Find where the given text appears and provide that cell's center as (X, Y) coordinate. 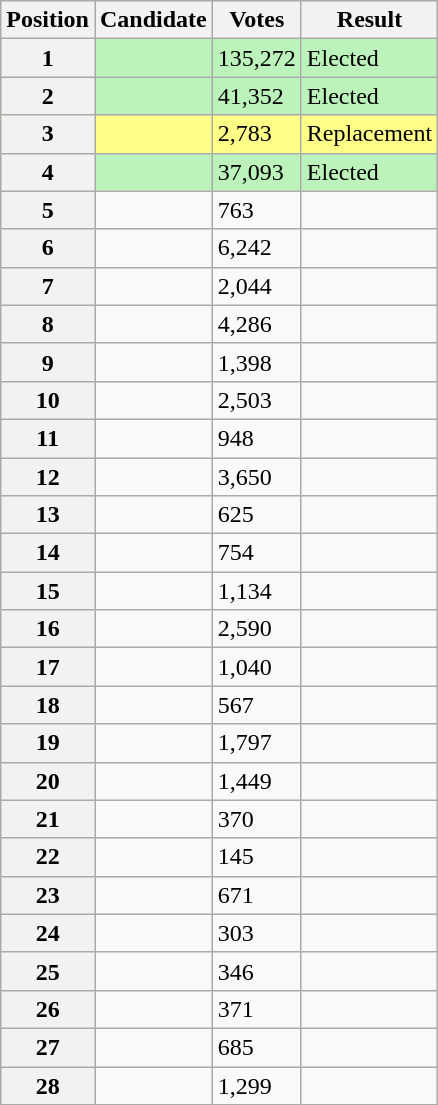
41,352 (256, 96)
27 (48, 1047)
9 (48, 362)
1,398 (256, 362)
2,503 (256, 400)
16 (48, 629)
18 (48, 705)
Votes (256, 20)
22 (48, 857)
671 (256, 895)
6,242 (256, 248)
763 (256, 210)
4,286 (256, 324)
1,797 (256, 743)
370 (256, 819)
754 (256, 553)
2,783 (256, 134)
6 (48, 248)
Position (48, 20)
14 (48, 553)
37,093 (256, 172)
948 (256, 438)
3 (48, 134)
24 (48, 933)
1 (48, 58)
3,650 (256, 477)
11 (48, 438)
12 (48, 477)
371 (256, 1009)
5 (48, 210)
1,449 (256, 781)
21 (48, 819)
1,134 (256, 591)
685 (256, 1047)
625 (256, 515)
303 (256, 933)
13 (48, 515)
25 (48, 971)
19 (48, 743)
20 (48, 781)
145 (256, 857)
10 (48, 400)
346 (256, 971)
1,040 (256, 667)
Result (369, 20)
8 (48, 324)
567 (256, 705)
26 (48, 1009)
Candidate (153, 20)
17 (48, 667)
28 (48, 1085)
2 (48, 96)
2,044 (256, 286)
7 (48, 286)
23 (48, 895)
15 (48, 591)
1,299 (256, 1085)
4 (48, 172)
Replacement (369, 134)
2,590 (256, 629)
135,272 (256, 58)
